Extract the (X, Y) coordinate from the center of the cell holding the provided text.  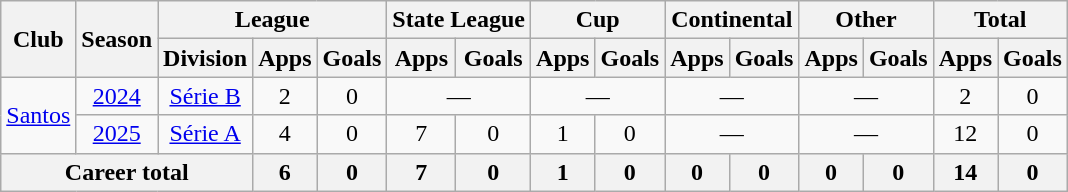
Cup (598, 20)
2025 (117, 134)
6 (285, 172)
Career total (127, 172)
Série A (206, 134)
Santos (38, 115)
4 (285, 134)
League (272, 20)
14 (965, 172)
Continental (732, 20)
Other (866, 20)
Total (1000, 20)
12 (965, 134)
Season (117, 39)
Division (206, 58)
Série B (206, 96)
Club (38, 39)
State League (459, 20)
2024 (117, 96)
